Find where the given text appears and provide that cell's center as (X, Y) coordinate. 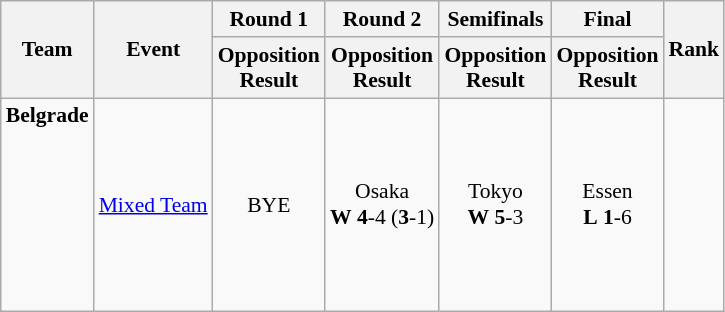
Mixed Team (154, 205)
Osaka W 4-4 (3-1) (382, 205)
Essen L 1-6 (607, 205)
Round 1 (269, 19)
Event (154, 50)
Team (48, 50)
BYE (269, 205)
Semifinals (495, 19)
Belgrade (48, 205)
Round 2 (382, 19)
Tokyo W 5-3 (495, 205)
Rank (694, 50)
Final (607, 19)
